Return the (x, y) coordinate for the center point of the cell that contains the specified text.  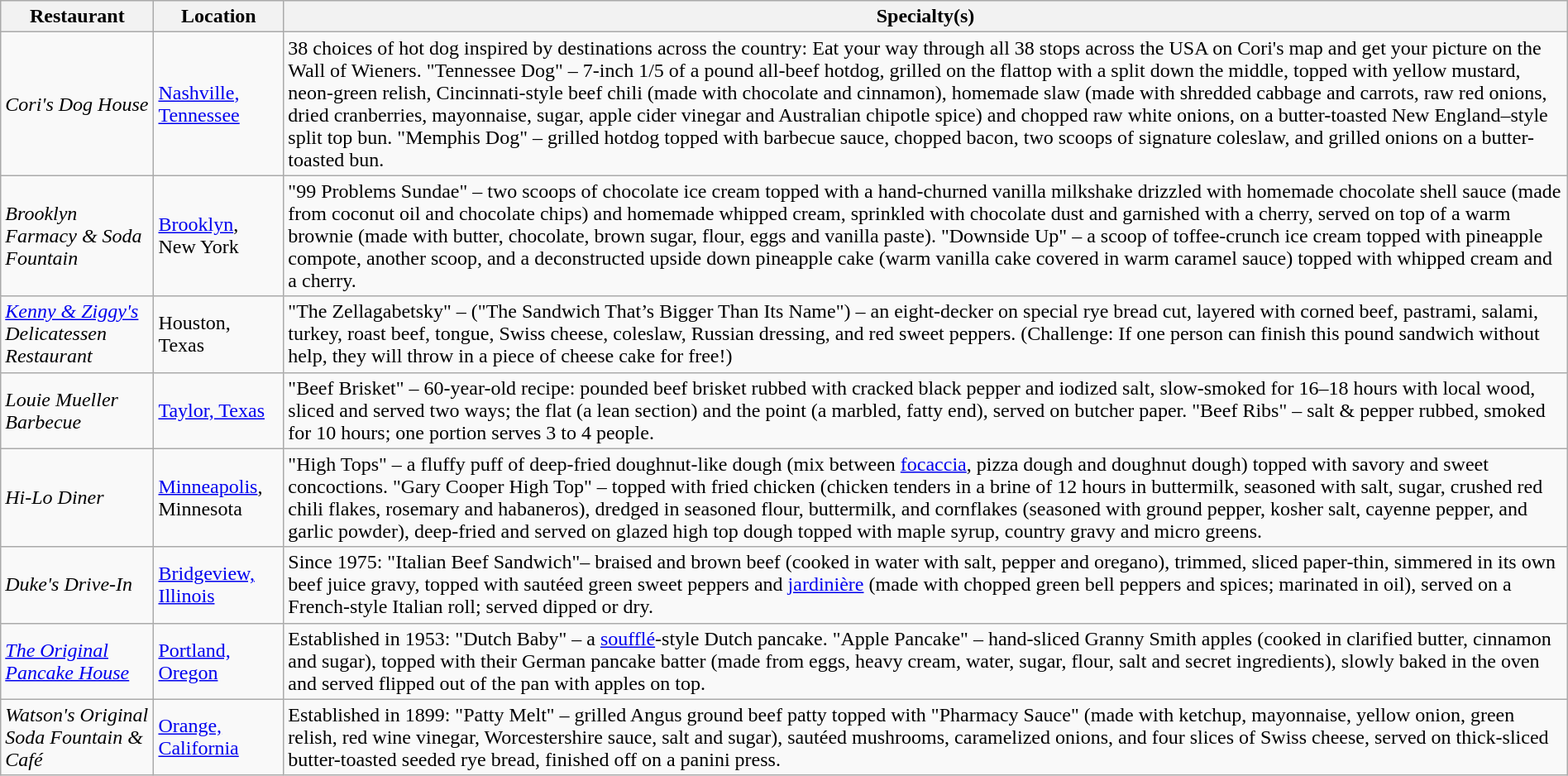
Kenny & Ziggy's Delicatessen Restaurant (78, 334)
Minneapolis, Minnesota (218, 498)
Louie Mueller Barbecue (78, 410)
Cori's Dog House (78, 104)
Location (218, 17)
The Original Pancake House (78, 661)
Orange, California (218, 737)
Houston, Texas (218, 334)
Brooklyn, New York (218, 236)
Hi-Lo Diner (78, 498)
Nashville, Tennessee (218, 104)
Taylor, Texas (218, 410)
Specialty(s) (925, 17)
Portland, Oregon (218, 661)
Restaurant (78, 17)
Brooklyn Farmacy & Soda Fountain (78, 236)
Duke's Drive-In (78, 585)
Bridgeview, Illinois (218, 585)
Watson's Original Soda Fountain & Café (78, 737)
